Identify which cell holds the provided text, then report its [X, Y] central coordinate. 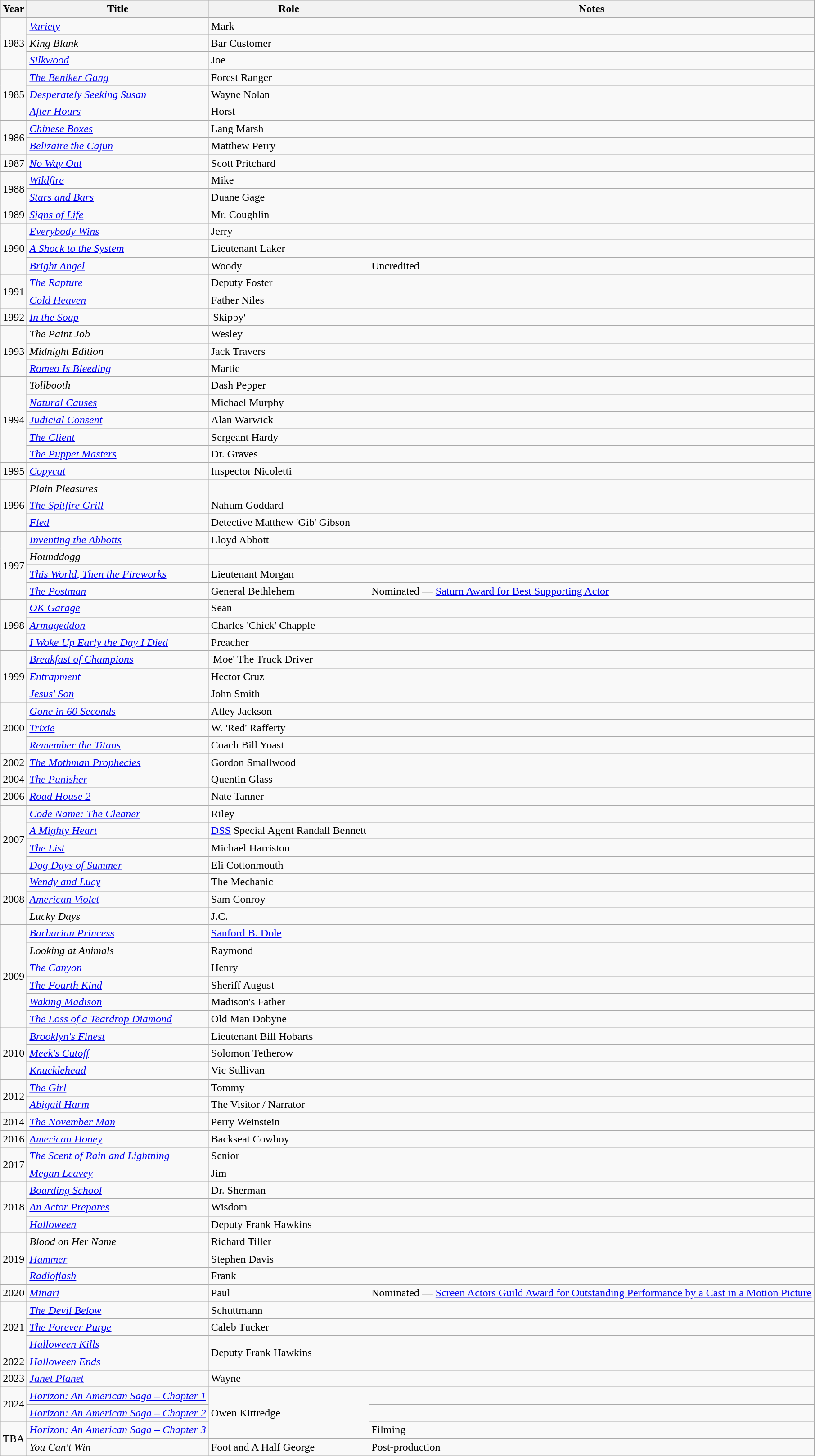
The Paint Job [118, 334]
The Canyon [118, 968]
Blood on Her Name [118, 1241]
Caleb Tucker [288, 1327]
Judicial Consent [118, 420]
Detective Matthew 'Gib' Gibson [288, 523]
Michael Murphy [288, 403]
2023 [14, 1379]
American Honey [118, 1139]
Bar Customer [288, 43]
John Smith [288, 694]
Plain Pleasures [118, 488]
TBA [14, 1438]
Joe [288, 60]
The Puppet Masters [118, 454]
Eli Cottonmouth [288, 865]
1986 [14, 137]
Owen Kittredge [288, 1413]
An Actor Prepares [118, 1207]
1997 [14, 565]
Post-production [591, 1447]
Boarding School [118, 1190]
Signs of Life [118, 215]
The Forever Purge [118, 1327]
Horizon: An American Saga – Chapter 2 [118, 1413]
J.C. [288, 916]
The Devil Below [118, 1310]
Knucklehead [118, 1071]
Charles 'Chick' Chapple [288, 625]
Alan Warwick [288, 420]
Duane Gage [288, 197]
2017 [14, 1165]
The Punisher [118, 780]
2010 [14, 1053]
1985 [14, 94]
1995 [14, 471]
Hammer [118, 1259]
Variety [118, 26]
Sheriff August [288, 985]
1994 [14, 420]
Old Man Dobyne [288, 1019]
2007 [14, 839]
2009 [14, 976]
The Mechanic [288, 882]
Title [118, 9]
Wendy and Lucy [118, 882]
The Fourth Kind [118, 985]
Coach Bill Yoast [288, 745]
1988 [14, 188]
Entrapment [118, 676]
Nominated — Screen Actors Guild Award for Outstanding Performance by a Cast in a Motion Picture [591, 1293]
Solomon Tetherow [288, 1053]
The Spitfire Grill [118, 506]
Wayne [288, 1379]
Wesley [288, 334]
The Beniker Gang [118, 77]
Schuttmann [288, 1310]
1996 [14, 505]
The Visitor / Narrator [288, 1105]
Belizaire the Cajun [118, 146]
Fled [118, 523]
Year [14, 9]
After Hours [118, 112]
1989 [14, 215]
Horizon: An American Saga – Chapter 1 [118, 1396]
1991 [14, 291]
Code Name: The Cleaner [118, 814]
Lucky Days [118, 916]
Inspector Nicoletti [288, 471]
The Girl [118, 1088]
Dr. Sherman [288, 1190]
Riley [288, 814]
Wayne Nolan [288, 94]
The Client [118, 437]
Armageddon [118, 625]
The Loss of a Teardrop Diamond [118, 1019]
General Bethlehem [288, 591]
The November Man [118, 1122]
Bright Angel [118, 266]
Foot and A Half George [288, 1447]
Barbarian Princess [118, 933]
The List [118, 848]
Hounddogg [118, 557]
2024 [14, 1404]
Cold Heaven [118, 300]
Michael Harriston [288, 848]
1990 [14, 249]
Sam Conroy [288, 899]
Looking at Animals [118, 950]
Quentin Glass [288, 780]
Mark [288, 26]
Waking Madison [118, 1002]
Natural Causes [118, 403]
Richard Tiller [288, 1241]
Stephen Davis [288, 1259]
Horizon: An American Saga – Chapter 3 [118, 1430]
Lloyd Abbott [288, 540]
The Rapture [118, 283]
Mike [288, 180]
1993 [14, 351]
1983 [14, 43]
Sergeant Hardy [288, 437]
Wisdom [288, 1207]
Horst [288, 112]
Woody [288, 266]
DSS Special Agent Randall Bennett [288, 831]
Martie [288, 368]
Nate Tanner [288, 797]
I Woke Up Early the Day I Died [118, 642]
Matthew Perry [288, 146]
Halloween [118, 1224]
Uncredited [591, 266]
This World, Then the Fireworks [118, 574]
Dash Pepper [288, 385]
2022 [14, 1362]
Lieutenant Morgan [288, 574]
1987 [14, 163]
Madison's Father [288, 1002]
2018 [14, 1207]
Copycat [118, 471]
Lieutenant Laker [288, 249]
Mr. Coughlin [288, 215]
A Mighty Heart [118, 831]
2000 [14, 728]
Road House 2 [118, 797]
Minari [118, 1293]
You Can't Win [118, 1447]
Frank [288, 1276]
Midnight Edition [118, 351]
Halloween Ends [118, 1362]
Nahum Goddard [288, 506]
Abigail Harm [118, 1105]
1998 [14, 625]
Senior [288, 1156]
2016 [14, 1139]
'Skippy' [288, 317]
Role [288, 9]
Father Niles [288, 300]
Backseat Cowboy [288, 1139]
2002 [14, 762]
Halloween Kills [118, 1344]
Jack Travers [288, 351]
Raymond [288, 950]
Sean [288, 608]
OK Garage [118, 608]
Jim [288, 1173]
American Violet [118, 899]
Vic Sullivan [288, 1071]
Forest Ranger [288, 77]
Hector Cruz [288, 676]
2006 [14, 797]
Dog Days of Summer [118, 865]
2008 [14, 899]
Romeo Is Bleeding [118, 368]
Perry Weinstein [288, 1122]
Chinese Boxes [118, 129]
Gone in 60 Seconds [118, 711]
Henry [288, 968]
1999 [14, 676]
Filming [591, 1430]
Stars and Bars [118, 197]
Radioflash [118, 1276]
Preacher [288, 642]
Trixie [118, 728]
Deputy Foster [288, 283]
Atley Jackson [288, 711]
Inventing the Abbotts [118, 540]
No Way Out [118, 163]
Silkwood [118, 60]
King Blank [118, 43]
Breakfast of Champions [118, 659]
In the Soup [118, 317]
Desperately Seeking Susan [118, 94]
W. 'Red' Rafferty [288, 728]
'Moe' The Truck Driver [288, 659]
2019 [14, 1259]
1992 [14, 317]
Remember the Titans [118, 745]
2014 [14, 1122]
A Shock to the System [118, 249]
The Postman [118, 591]
Sanford B. Dole [288, 933]
Jerry [288, 232]
2004 [14, 780]
Lieutenant Bill Hobarts [288, 1036]
Wildfire [118, 180]
Jesus' Son [118, 694]
Dr. Graves [288, 454]
Notes [591, 9]
Tommy [288, 1088]
The Mothman Prophecies [118, 762]
2021 [14, 1327]
Brooklyn's Finest [118, 1036]
Paul [288, 1293]
Everybody Wins [118, 232]
Tollbooth [118, 385]
Nominated — Saturn Award for Best Supporting Actor [591, 591]
Gordon Smallwood [288, 762]
2012 [14, 1096]
Meek's Cutoff [118, 1053]
Lang Marsh [288, 129]
2020 [14, 1293]
Scott Pritchard [288, 163]
Megan Leavey [118, 1173]
The Scent of Rain and Lightning [118, 1156]
Janet Planet [118, 1379]
